Determine the (x, y) coordinate at the center of the cell enclosing the given text.  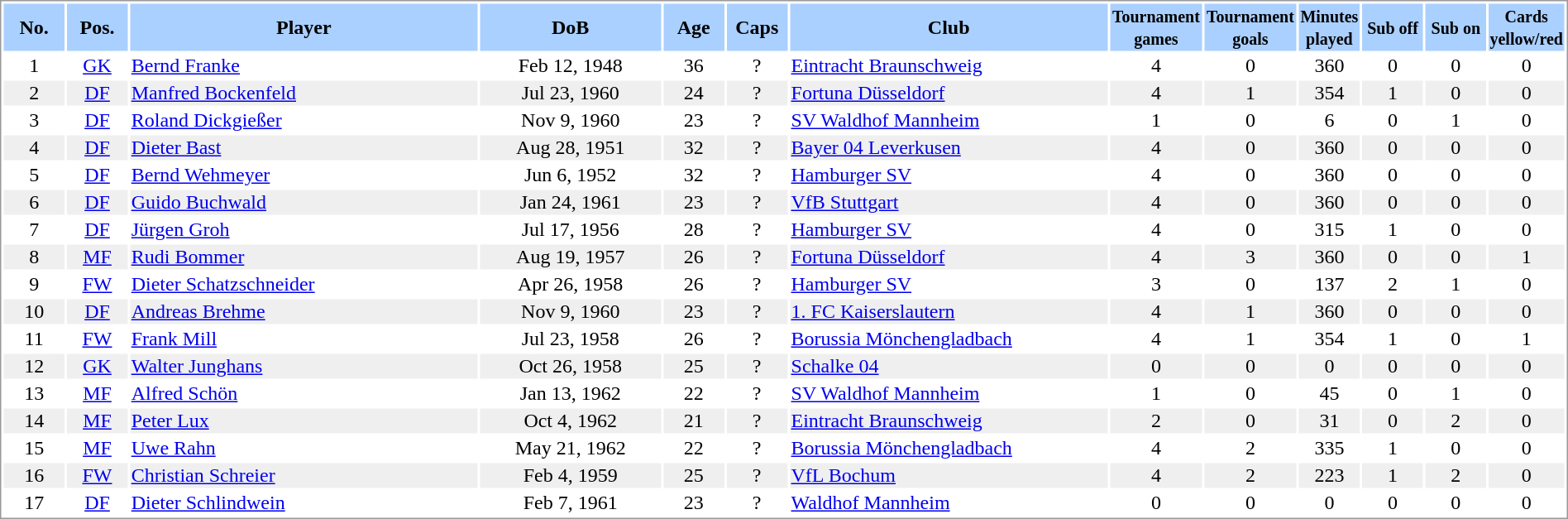
Dieter Schatzschneider (304, 284)
Feb 4, 1959 (571, 476)
DoB (571, 26)
Jul 23, 1958 (571, 339)
7 (33, 229)
Oct 26, 1958 (571, 367)
24 (693, 94)
Uwe Rahn (304, 448)
Age (693, 26)
Alfred Schön (304, 393)
Rudi Bommer (304, 257)
Peter Lux (304, 421)
45 (1329, 393)
Frank Mill (304, 339)
315 (1329, 229)
Aug 28, 1951 (571, 148)
Dieter Bast (304, 148)
10 (33, 312)
Sub on (1456, 26)
21 (693, 421)
16 (33, 476)
Jan 24, 1961 (571, 203)
Sub off (1393, 26)
Feb 12, 1948 (571, 65)
14 (33, 421)
Bernd Wehmeyer (304, 175)
36 (693, 65)
Andreas Brehme (304, 312)
17 (33, 502)
Jun 6, 1952 (571, 175)
Jul 23, 1960 (571, 94)
Aug 19, 1957 (571, 257)
No. (33, 26)
Pos. (98, 26)
Jürgen Groh (304, 229)
VfL Bochum (949, 476)
Cardsyellow/red (1527, 26)
Tournamentgames (1156, 26)
1. FC Kaiserslautern (949, 312)
VfB Stuttgart (949, 203)
Oct 4, 1962 (571, 421)
Feb 7, 1961 (571, 502)
Apr 26, 1958 (571, 284)
Bernd Franke (304, 65)
13 (33, 393)
223 (1329, 476)
Waldhof Mannheim (949, 502)
Manfred Bockenfeld (304, 94)
Jan 13, 1962 (571, 393)
137 (1329, 284)
Walter Junghans (304, 367)
Schalke 04 (949, 367)
9 (33, 284)
Jul 17, 1956 (571, 229)
8 (33, 257)
5 (33, 175)
15 (33, 448)
Player (304, 26)
May 21, 1962 (571, 448)
28 (693, 229)
335 (1329, 448)
Tournamentgoals (1250, 26)
Christian Schreier (304, 476)
Guido Buchwald (304, 203)
Caps (757, 26)
Roland Dickgießer (304, 120)
11 (33, 339)
Dieter Schlindwein (304, 502)
12 (33, 367)
Minutesplayed (1329, 26)
31 (1329, 421)
Club (949, 26)
Bayer 04 Leverkusen (949, 148)
